Find where the given text appears and provide that cell's center as [X, Y] coordinate. 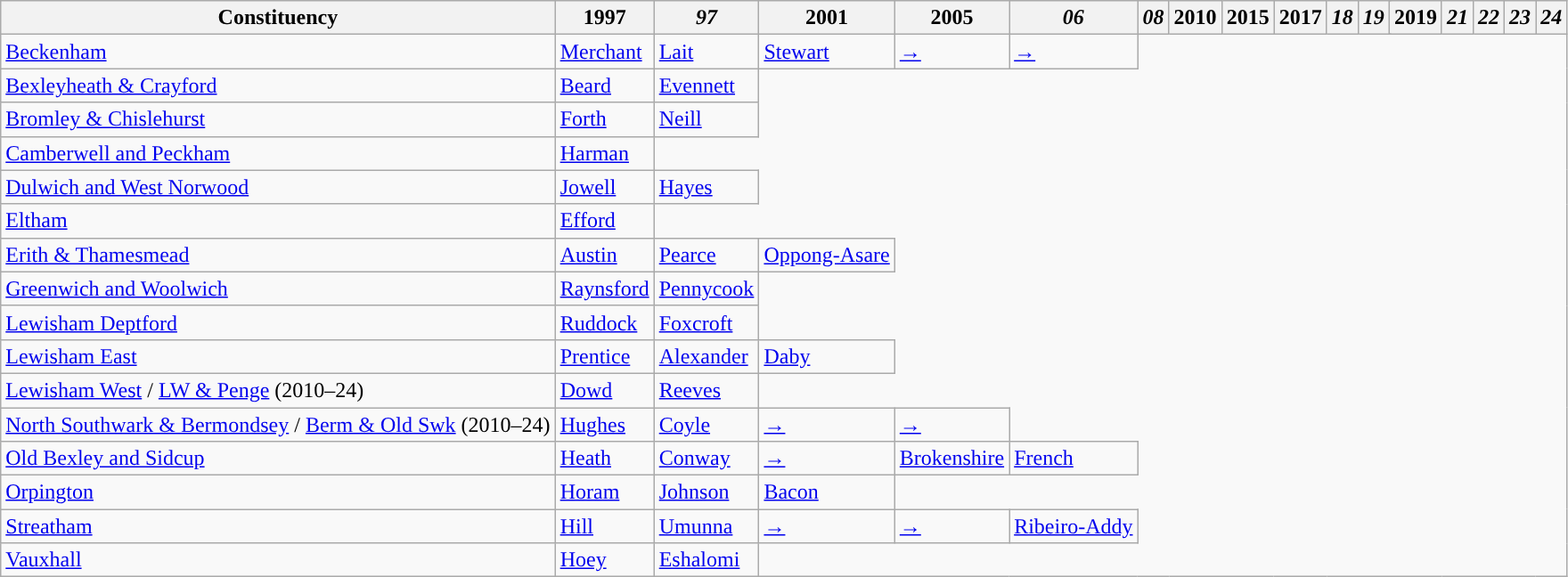
Lewisham East [278, 356]
Bacon [827, 492]
Ribeiro-Addy [1074, 526]
Austin [604, 255]
Daby [827, 356]
Coyle [706, 425]
23 [1520, 18]
2001 [827, 18]
Greenwich and Woolwich [278, 288]
2017 [1301, 18]
Johnson [706, 492]
Reeves [706, 390]
Dulwich and West Norwood [278, 187]
Pearce [706, 255]
19 [1374, 18]
Raynsford [604, 288]
21 [1458, 18]
Alexander [706, 356]
Heath [604, 459]
24 [1552, 18]
Hayes [706, 187]
Ruddock [604, 322]
Vauxhall [278, 560]
Orpington [278, 492]
Oppong-Asare [827, 255]
Conway [706, 459]
Hughes [604, 425]
Foxcroft [706, 322]
Pennycook [706, 288]
Umunna [706, 526]
Harman [604, 153]
Merchant [604, 52]
22 [1490, 18]
2015 [1247, 18]
Old Bexley and Sidcup [278, 459]
Beard [604, 85]
Hill [604, 526]
Bexleyheath & Crayford [278, 85]
Forth [604, 119]
Brokenshire [951, 459]
Bromley & Chislehurst [278, 119]
1997 [604, 18]
Stewart [827, 52]
French [1074, 459]
Erith & Thamesmead [278, 255]
Lewisham Deptford [278, 322]
Beckenham [278, 52]
2019 [1415, 18]
Eltham [278, 221]
Jowell [604, 187]
Prentice [604, 356]
Eshalomi [706, 560]
Streatham [278, 526]
18 [1342, 18]
Neill [706, 119]
Lait [706, 52]
Dowd [604, 390]
Evennett [706, 85]
Hoey [604, 560]
2005 [951, 18]
08 [1153, 18]
Constituency [278, 18]
North Southwark & Bermondsey / Berm & Old Swk (2010–24) [278, 425]
Efford [604, 221]
2010 [1196, 18]
Lewisham West / LW & Penge (2010–24) [278, 390]
06 [1074, 18]
Horam [604, 492]
Camberwell and Peckham [278, 153]
97 [706, 18]
